Return (x, y) of the center of cell containing provided text 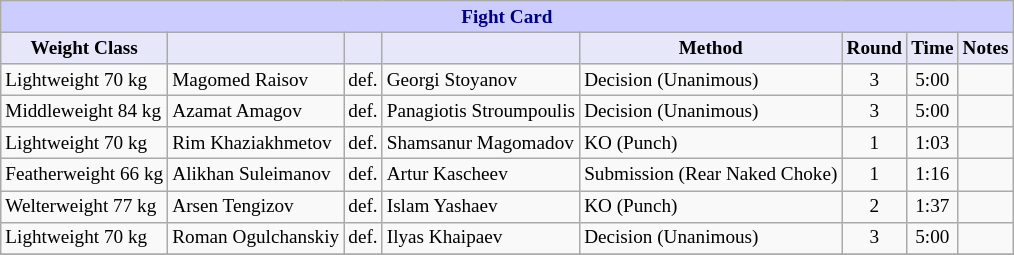
2 (874, 206)
Rim Khaziakhmetov (256, 143)
Time (932, 48)
Weight Class (84, 48)
Round (874, 48)
Islam Yashaev (480, 206)
Arsen Tengizov (256, 206)
Middleweight 84 kg (84, 111)
Shamsanur Magomadov (480, 143)
Notes (986, 48)
1:16 (932, 175)
Alikhan Suleimanov (256, 175)
Azamat Amagov (256, 111)
Georgi Stoyanov (480, 80)
Magomed Raisov (256, 80)
Ilyas Khaipaev (480, 238)
Fight Card (507, 17)
Panagiotis Stroumpoulis (480, 111)
Artur Kascheev (480, 175)
Submission (Rear Naked Choke) (711, 175)
Method (711, 48)
Welterweight 77 kg (84, 206)
Roman Ogulchanskiy (256, 238)
Featherweight 66 kg (84, 175)
1:03 (932, 143)
1:37 (932, 206)
